Find where the given text appears and provide that cell's center as (X, Y) coordinate. 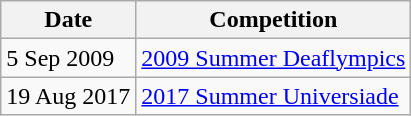
Competition (274, 20)
2017 Summer Universiade (274, 96)
2009 Summer Deaflympics (274, 58)
19 Aug 2017 (68, 96)
5 Sep 2009 (68, 58)
Date (68, 20)
